Provide the [x, y] coordinate of the cell's center where the given text is located.  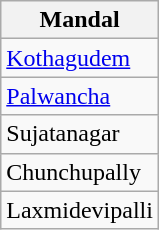
Sujatanagar [80, 134]
Mandal [80, 20]
Laxmidevipalli [80, 210]
Palwancha [80, 96]
Chunchupally [80, 172]
Kothagudem [80, 58]
